Detect which cell encompasses the target text, then output its (x, y) center coordinate. 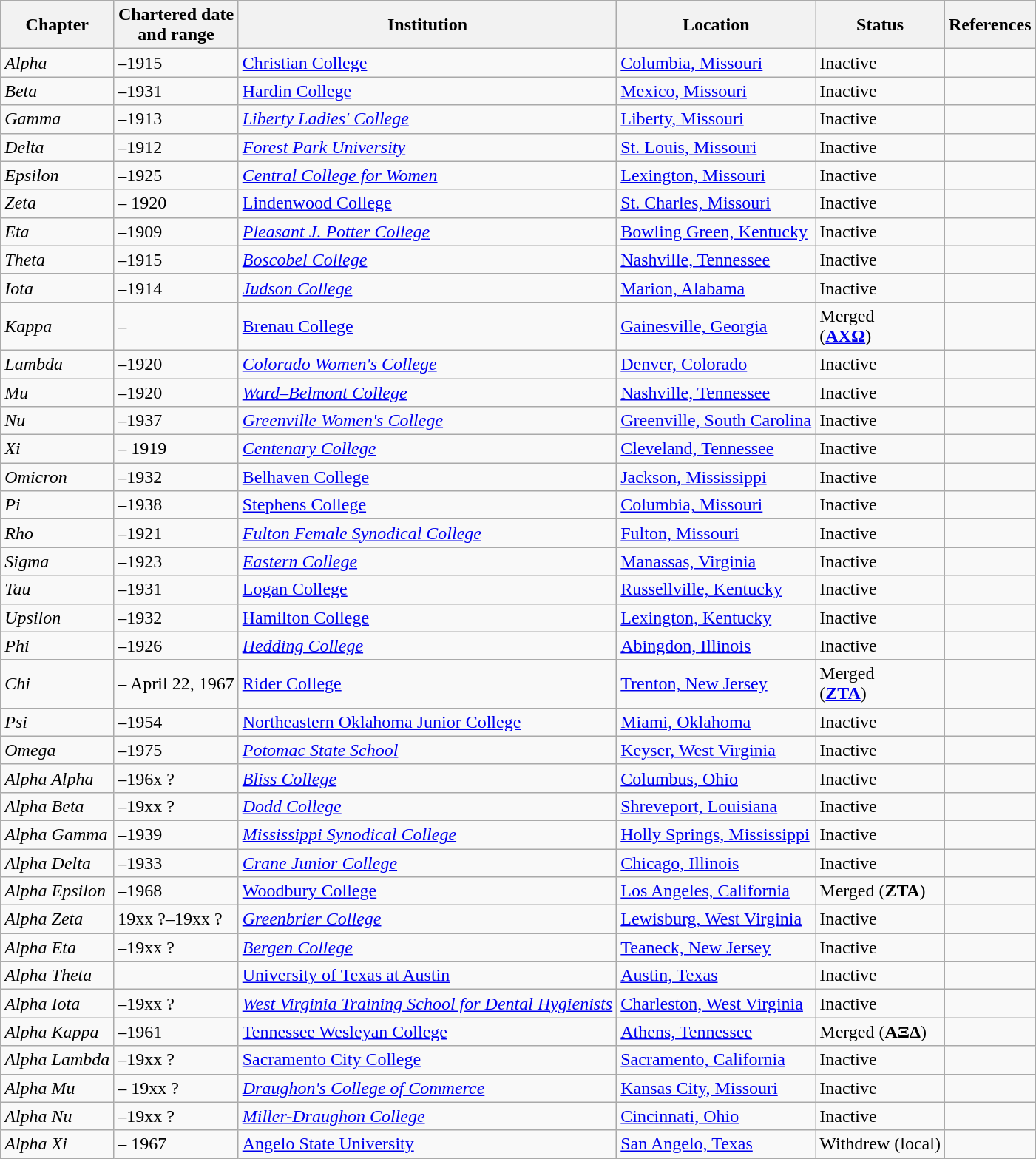
Manassas, Virginia (716, 561)
19xx ?–19xx ? (176, 919)
Merged (ΖΤΑ) (880, 891)
–1925 (176, 175)
Merged(ZTA) (880, 683)
Woodbury College (427, 891)
– 1967 (176, 1144)
Tennessee Wesleyan College (427, 1032)
Pi (58, 505)
Chi (58, 683)
Alpha Lambda (58, 1060)
Charleston, West Virginia (716, 1004)
Greenville Women's College (427, 421)
–1914 (176, 288)
–196x ? (176, 778)
References (989, 25)
Los Angeles, California (716, 891)
Sacramento, California (716, 1060)
Athens, Tennessee (716, 1032)
St. Charles, Missouri (716, 203)
Nu (58, 421)
Fulton Female Synodical College (427, 533)
Boscobel College (427, 260)
Logan College (427, 589)
Brenau College (427, 325)
Northeastern Oklahoma Junior College (427, 722)
Sacramento City College (427, 1060)
Dodd College (427, 806)
Bergen College (427, 947)
Theta (58, 260)
–1923 (176, 561)
Chartered dateand range (176, 25)
Rider College (427, 683)
Merged(ΑΧΩ) (880, 325)
–1933 (176, 863)
Alpha Nu (58, 1116)
Lindenwood College (427, 203)
–1926 (176, 646)
Marion, Alabama (716, 288)
Cleveland, Tennessee (716, 449)
Shreveport, Louisiana (716, 806)
West Virginia Training School for Dental Hygienists (427, 1004)
Jackson, Mississippi (716, 477)
Greenbrier College (427, 919)
Draughon's College of Commerce (427, 1088)
Withdrew (local) (880, 1144)
Judson College (427, 288)
Pleasant J. Potter College (427, 232)
Location (716, 25)
–1954 (176, 722)
–1912 (176, 147)
Eta (58, 232)
Psi (58, 722)
Miller-Draughon College (427, 1116)
–1968 (176, 891)
– April 22, 1967 (176, 683)
Alpha Beta (58, 806)
Iota (58, 288)
Alpha Delta (58, 863)
–1938 (176, 505)
Belhaven College (427, 477)
Alpha Theta (58, 976)
Alpha Zeta (58, 919)
Teaneck, New Jersey (716, 947)
– 19xx ? (176, 1088)
Bowling Green, Kentucky (716, 232)
Gainesville, Georgia (716, 325)
Kappa (58, 325)
–1921 (176, 533)
Alpha Mu (58, 1088)
Kansas City, Missouri (716, 1088)
Russellville, Kentucky (716, 589)
University of Texas at Austin (427, 976)
Gamma (58, 119)
Forest Park University (427, 147)
Alpha Eta (58, 947)
Potomac State School (427, 750)
Angelo State University (427, 1144)
Chapter (58, 25)
–1909 (176, 232)
Crane Junior College (427, 863)
Austin, Texas (716, 976)
St. Louis, Missouri (716, 147)
–1913 (176, 119)
Columbus, Ohio (716, 778)
Alpha Xi (58, 1144)
– (176, 325)
Holly Springs, Mississippi (716, 834)
Delta (58, 147)
Omicron (58, 477)
Trenton, New Jersey (716, 683)
Lambda (58, 364)
Miami, Oklahoma (716, 722)
Sigma (58, 561)
Status (880, 25)
Denver, Colorado (716, 364)
Liberty, Missouri (716, 119)
Liberty Ladies' College (427, 119)
–1937 (176, 421)
– 1919 (176, 449)
Colorado Women's College (427, 364)
Fulton, Missouri (716, 533)
Bliss College (427, 778)
Centenary College (427, 449)
Beta (58, 91)
Alpha Alpha (58, 778)
–1975 (176, 750)
Hedding College (427, 646)
Alpha Kappa (58, 1032)
Mexico, Missouri (716, 91)
Alpha Epsilon (58, 891)
–1939 (176, 834)
Cincinnati, Ohio (716, 1116)
Mississippi Synodical College (427, 834)
Tau (58, 589)
Eastern College (427, 561)
Lexington, Kentucky (716, 618)
Upsilon (58, 618)
Central College for Women (427, 175)
Mu (58, 393)
Hardin College (427, 91)
Lexington, Missouri (716, 175)
Lewisburg, West Virginia (716, 919)
Abingdon, Illinois (716, 646)
San Angelo, Texas (716, 1144)
– 1920 (176, 203)
Keyser, West Virginia (716, 750)
Merged (ΑΞΔ) (880, 1032)
Stephens College (427, 505)
Alpha Gamma (58, 834)
Institution (427, 25)
Greenville, South Carolina (716, 421)
Epsilon (58, 175)
Omega (58, 750)
Christian College (427, 63)
–1961 (176, 1032)
Phi (58, 646)
Alpha (58, 63)
Zeta (58, 203)
Ward–Belmont College (427, 393)
Alpha Iota (58, 1004)
Xi (58, 449)
Hamilton College (427, 618)
Rho (58, 533)
Chicago, Illinois (716, 863)
